Return the (x, y) coordinate for the center point of the cell that contains the specified text.  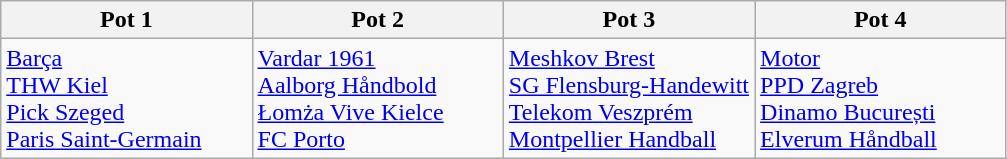
Pot 4 (880, 20)
Pot 3 (628, 20)
Pot 2 (378, 20)
Barça THW Kiel Pick Szeged Paris Saint-Germain (126, 98)
Vardar 1961 Aalborg Håndbold Łomża Vive Kielce FC Porto (378, 98)
Meshkov Brest SG Flensburg-Handewitt Telekom Veszprém Montpellier Handball (628, 98)
Motor PPD Zagreb Dinamo București Elverum Håndball (880, 98)
Pot 1 (126, 20)
